Return the (X, Y) coordinate for the center point of the cell that contains the specified text.  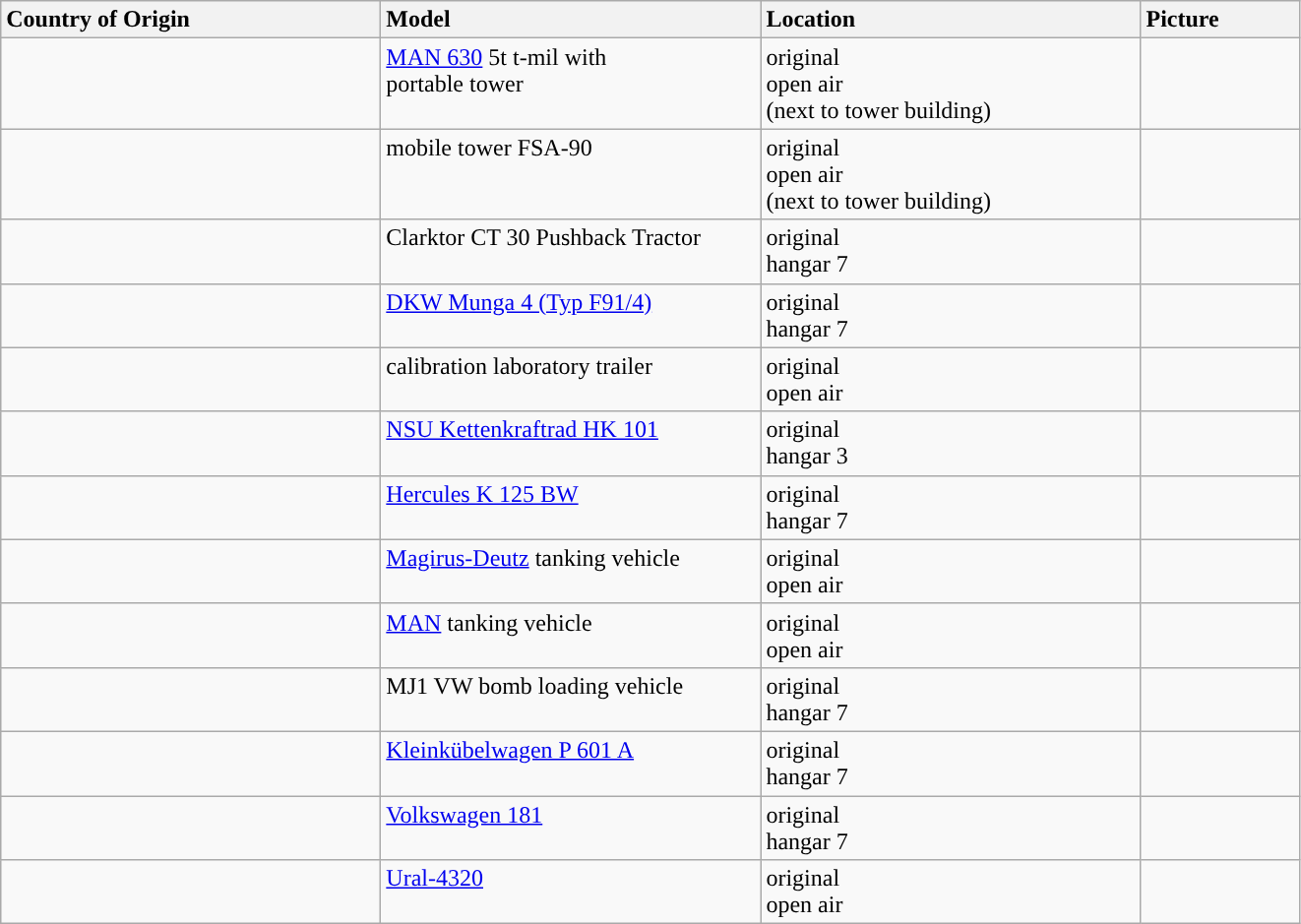
Clarktor CT 30 Pushback Tractor (571, 252)
calibration laboratory trailer (571, 380)
Kleinkübelwagen P 601 A (571, 764)
MAN tanking vehicle (571, 636)
NSU Kettenkraftrad HK 101 (571, 443)
MJ1 VW bomb loading vehicle (571, 699)
Country of Origin (191, 20)
mobile tower FSA-90 (571, 174)
Volkswagen 181 (571, 827)
DKW Munga 4 (Typ F91/4) (571, 315)
Magirus-Deutz tanking vehicle (571, 571)
Model (571, 20)
originalhangar 3 (951, 443)
MAN 630 5t t-mil withportable tower (571, 84)
Picture (1220, 20)
Ural-4320 (571, 892)
Location (951, 20)
Hercules K 125 BW (571, 508)
